Return [X, Y] of the center of cell containing provided text 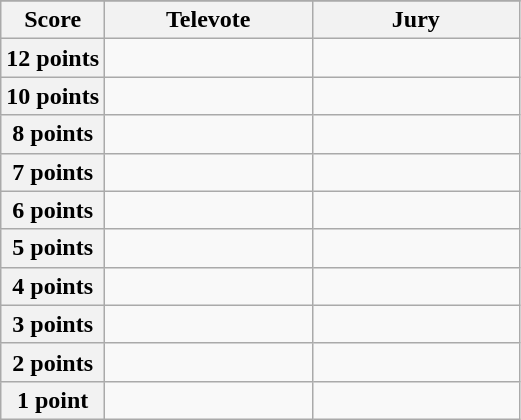
5 points [53, 248]
Score [53, 20]
3 points [53, 324]
7 points [53, 172]
Jury [416, 20]
1 point [53, 400]
10 points [53, 96]
2 points [53, 362]
4 points [53, 286]
6 points [53, 210]
Televote [209, 20]
12 points [53, 58]
8 points [53, 134]
